Scan for the cell matching the given text and deliver its (x, y) coordinate at center. 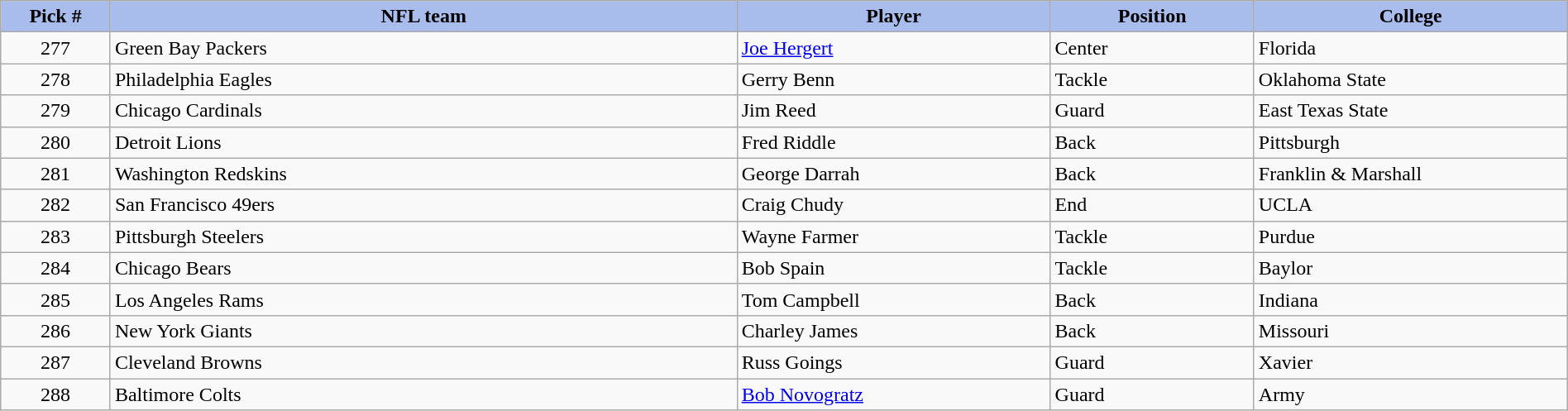
283 (56, 237)
Indiana (1411, 299)
Pittsburgh (1411, 142)
Russ Goings (893, 362)
End (1152, 205)
284 (56, 268)
281 (56, 174)
288 (56, 394)
Center (1152, 48)
Washington Redskins (423, 174)
Bob Novogratz (893, 394)
Gerry Benn (893, 79)
East Texas State (1411, 111)
NFL team (423, 17)
UCLA (1411, 205)
Chicago Bears (423, 268)
286 (56, 331)
279 (56, 111)
Oklahoma State (1411, 79)
Pittsburgh Steelers (423, 237)
Player (893, 17)
Philadelphia Eagles (423, 79)
Cleveland Browns (423, 362)
Pick # (56, 17)
Florida (1411, 48)
Jim Reed (893, 111)
Charley James (893, 331)
Craig Chudy (893, 205)
George Darrah (893, 174)
New York Giants (423, 331)
Baylor (1411, 268)
Bob Spain (893, 268)
Chicago Cardinals (423, 111)
College (1411, 17)
Green Bay Packers (423, 48)
Joe Hergert (893, 48)
Position (1152, 17)
Franklin & Marshall (1411, 174)
Missouri (1411, 331)
280 (56, 142)
Fred Riddle (893, 142)
277 (56, 48)
Tom Campbell (893, 299)
Detroit Lions (423, 142)
Los Angeles Rams (423, 299)
San Francisco 49ers (423, 205)
Wayne Farmer (893, 237)
285 (56, 299)
278 (56, 79)
Purdue (1411, 237)
Baltimore Colts (423, 394)
287 (56, 362)
Xavier (1411, 362)
Army (1411, 394)
282 (56, 205)
